Detect which cell encompasses the target text, then output its (X, Y) center coordinate. 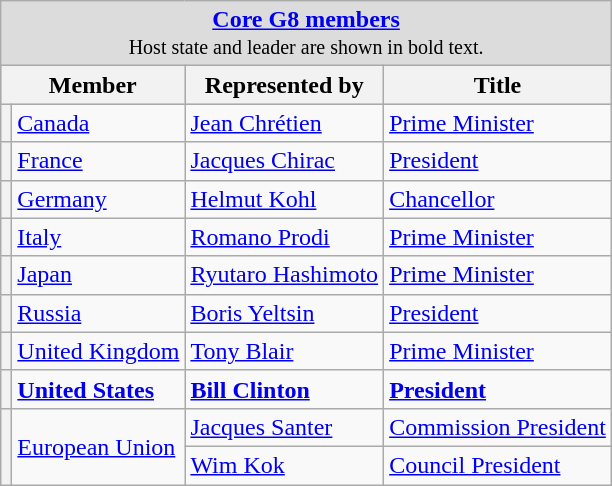
Chancellor (498, 199)
Council President (498, 465)
Boris Yeltsin (284, 313)
Jean Chrétien (284, 123)
Russia (98, 313)
Bill Clinton (284, 389)
Core G8 membersHost state and leader are shown in bold text. (306, 34)
United Kingdom (98, 351)
Canada (98, 123)
Helmut Kohl (284, 199)
Jacques Chirac (284, 161)
European Union (98, 446)
Ryutaro Hashimoto (284, 275)
United States (98, 389)
Jacques Santer (284, 427)
Italy (98, 237)
France (98, 161)
Represented by (284, 85)
Japan (98, 275)
Commission President (498, 427)
Title (498, 85)
Tony Blair (284, 351)
Romano Prodi (284, 237)
Member (93, 85)
Germany (98, 199)
Wim Kok (284, 465)
